Provide the (x, y) coordinate of the cell's center where the given text is located.  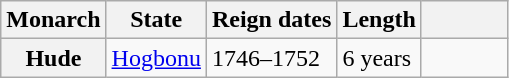
Length (379, 20)
1746–1752 (271, 58)
Hogbonu (156, 58)
Reign dates (271, 20)
6 years (379, 58)
Hude (54, 58)
State (156, 20)
Monarch (54, 20)
